From the cell containing the given text, extract its center point as (X, Y) coordinate. 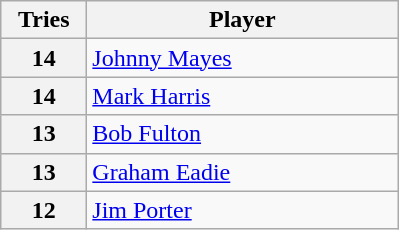
Tries (44, 20)
Mark Harris (242, 96)
Jim Porter (242, 210)
Bob Fulton (242, 134)
Johnny Mayes (242, 58)
Player (242, 20)
Graham Eadie (242, 172)
12 (44, 210)
